Return (X, Y) of the center of cell containing provided text 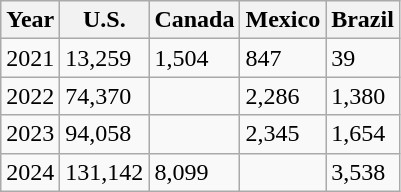
U.S. (104, 20)
3,538 (363, 172)
2023 (30, 134)
94,058 (104, 134)
2,345 (283, 134)
8,099 (194, 172)
74,370 (104, 96)
Mexico (283, 20)
39 (363, 58)
Brazil (363, 20)
Year (30, 20)
2022 (30, 96)
1,380 (363, 96)
2021 (30, 58)
2024 (30, 172)
13,259 (104, 58)
847 (283, 58)
1,654 (363, 134)
131,142 (104, 172)
2,286 (283, 96)
Canada (194, 20)
1,504 (194, 58)
